Identify which cell holds the provided text, then report its (x, y) central coordinate. 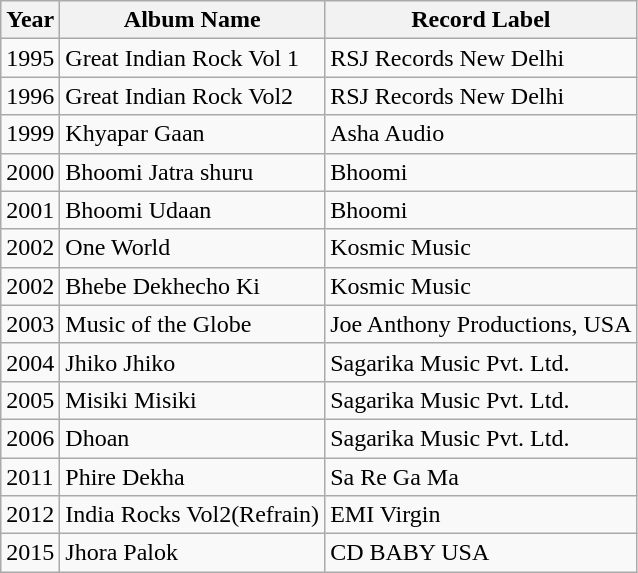
India Rocks Vol2(Refrain) (192, 515)
Asha Audio (481, 134)
Bhebe Dekhecho Ki (192, 286)
1996 (30, 96)
Misiki Misiki (192, 400)
Khyapar Gaan (192, 134)
Phire Dekha (192, 477)
2015 (30, 553)
2003 (30, 324)
2004 (30, 362)
Record Label (481, 20)
Great Indian Rock Vol2 (192, 96)
Sa Re Ga Ma (481, 477)
1999 (30, 134)
Joe Anthony Productions, USA (481, 324)
2012 (30, 515)
EMI Virgin (481, 515)
Bhoomi Jatra shuru (192, 172)
Great Indian Rock Vol 1 (192, 58)
Music of the Globe (192, 324)
One World (192, 248)
2001 (30, 210)
2000 (30, 172)
Album Name (192, 20)
Jhiko Jhiko (192, 362)
1995 (30, 58)
Bhoomi Udaan (192, 210)
Year (30, 20)
Jhora Palok (192, 553)
2011 (30, 477)
2005 (30, 400)
CD BABY USA (481, 553)
2006 (30, 438)
Dhoan (192, 438)
